Extract the (x, y) coordinate from the center of the cell holding the provided text.  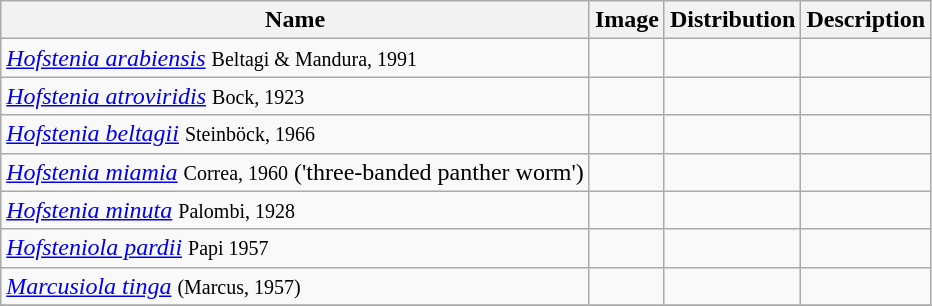
Hofstenia atroviridis Bock, 1923 (296, 96)
Hofstenia miamia Correa, 1960 ('three-banded panther worm') (296, 172)
Marcusiola tinga (Marcus, 1957) (296, 286)
Hofstenia arabiensis Beltagi & Mandura, 1991 (296, 58)
Description (866, 20)
Image (626, 20)
Distribution (732, 20)
Hofsteniola pardii Papi 1957 (296, 248)
Hofstenia minuta Palombi, 1928 (296, 210)
Hofstenia beltagii Steinböck, 1966 (296, 134)
Name (296, 20)
